Determine the [X, Y] coordinate at the center of the cell enclosing the given text.  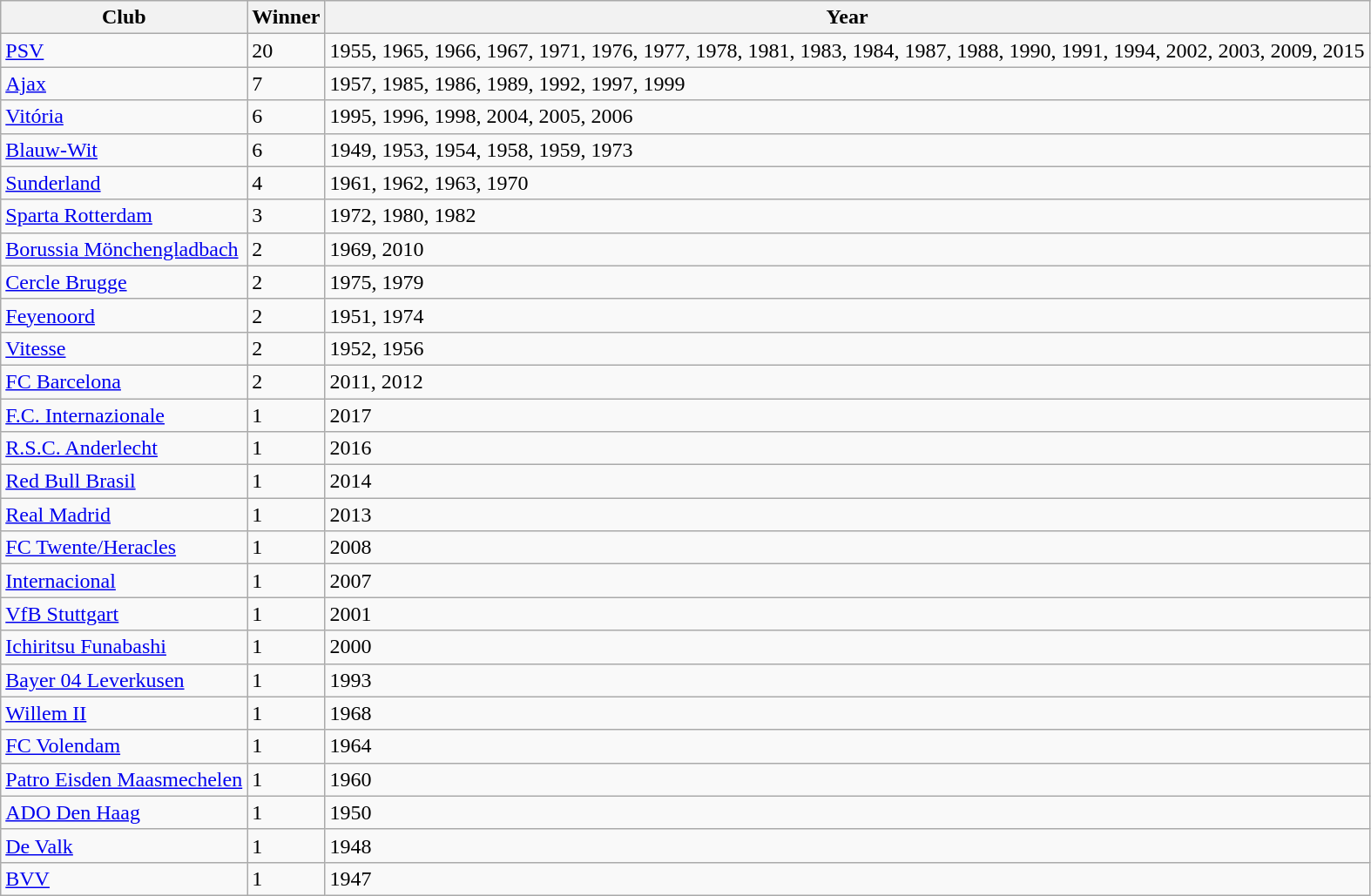
FC Barcelona [124, 381]
ADO Den Haag [124, 812]
Sunderland [124, 183]
20 [286, 51]
1960 [847, 779]
2017 [847, 415]
Year [847, 17]
2008 [847, 548]
1995, 1996, 1998, 2004, 2005, 2006 [847, 117]
Vitesse [124, 348]
PSV [124, 51]
Willem II [124, 713]
Blauw-Wit [124, 150]
2001 [847, 614]
Internacional [124, 581]
2000 [847, 647]
3 [286, 216]
VfB Stuttgart [124, 614]
Ajax [124, 84]
1993 [847, 680]
BVV [124, 879]
1957, 1985, 1986, 1989, 1992, 1997, 1999 [847, 84]
Club [124, 17]
2014 [847, 482]
1969, 2010 [847, 249]
1964 [847, 746]
Winner [286, 17]
De Valk [124, 845]
Red Bull Brasil [124, 482]
Feyenoord [124, 315]
1975, 1979 [847, 282]
Real Madrid [124, 515]
FC Volendam [124, 746]
Patro Eisden Maasmechelen [124, 779]
1949, 1953, 1954, 1958, 1959, 1973 [847, 150]
Bayer 04 Leverkusen [124, 680]
Sparta Rotterdam [124, 216]
2011, 2012 [847, 381]
2007 [847, 581]
4 [286, 183]
1952, 1956 [847, 348]
1950 [847, 812]
1955, 1965, 1966, 1967, 1971, 1976, 1977, 1978, 1981, 1983, 1984, 1987, 1988, 1990, 1991, 1994, 2002, 2003, 2009, 2015 [847, 51]
2013 [847, 515]
Borussia Mönchengladbach [124, 249]
2016 [847, 448]
1951, 1974 [847, 315]
Vitória [124, 117]
1961, 1962, 1963, 1970 [847, 183]
FC Twente/Heracles [124, 548]
1972, 1980, 1982 [847, 216]
7 [286, 84]
Cercle Brugge [124, 282]
1948 [847, 845]
1947 [847, 879]
1968 [847, 713]
F.C. Internazionale [124, 415]
R.S.C. Anderlecht [124, 448]
Ichiritsu Funabashi [124, 647]
